Capture the cell that displays the provided text and extract its (x, y) central coordinate. 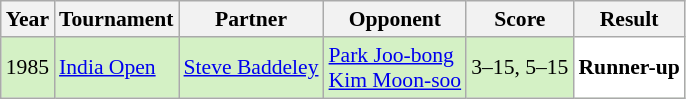
Tournament (116, 19)
3–15, 5–15 (520, 68)
Steve Baddeley (252, 68)
India Open (116, 68)
Park Joo-bong Kim Moon-soo (396, 68)
Partner (252, 19)
1985 (28, 68)
Runner-up (628, 68)
Opponent (396, 19)
Result (628, 19)
Score (520, 19)
Year (28, 19)
